Detect which cell encompasses the target text, then output its [X, Y] center coordinate. 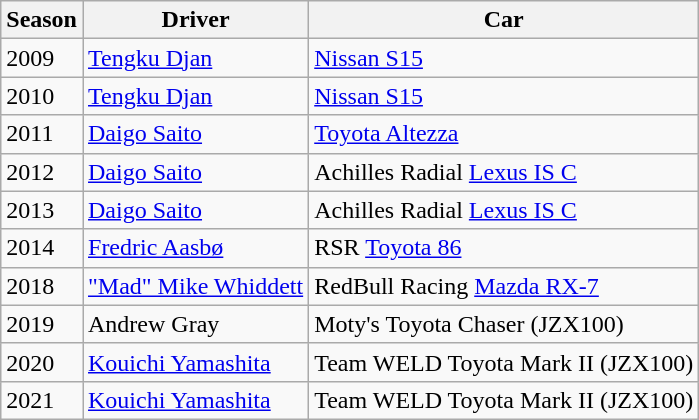
Driver [195, 20]
RedBull Racing Mazda RX-7 [504, 286]
Fredric Aasbø [195, 248]
2018 [42, 286]
RSR Toyota 86 [504, 248]
Season [42, 20]
Car [504, 20]
Moty's Toyota Chaser (JZX100) [504, 324]
2013 [42, 210]
"Mad" Mike Whiddett [195, 286]
2014 [42, 248]
2012 [42, 172]
2010 [42, 96]
2009 [42, 58]
Andrew Gray [195, 324]
2021 [42, 400]
Toyota Altezza [504, 134]
2020 [42, 362]
2011 [42, 134]
2019 [42, 324]
